From the cell containing the given text, extract its center point as (X, Y) coordinate. 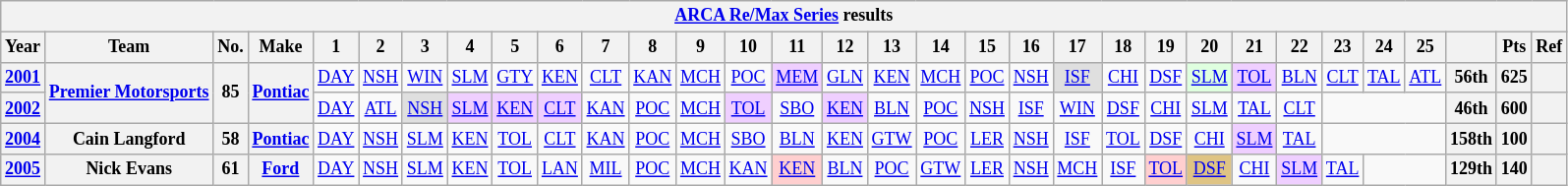
7 (606, 47)
13 (892, 47)
158th (1472, 138)
21 (1254, 47)
19 (1166, 47)
100 (1514, 138)
22 (1300, 47)
9 (701, 47)
4 (470, 47)
8 (653, 47)
85 (230, 93)
Ford (281, 169)
10 (748, 47)
2001 (24, 77)
Make (281, 47)
24 (1384, 47)
25 (1425, 47)
46th (1472, 108)
Ref (1549, 47)
23 (1342, 47)
11 (797, 47)
2005 (24, 169)
56th (1472, 77)
MEM (797, 77)
3 (425, 47)
2002 (24, 108)
16 (1030, 47)
15 (987, 47)
58 (230, 138)
129th (1472, 169)
2 (381, 47)
625 (1514, 77)
20 (1209, 47)
12 (845, 47)
ARCA Re/Max Series results (784, 16)
6 (560, 47)
Pts (1514, 47)
LAN (560, 169)
2004 (24, 138)
Cain Langford (128, 138)
No. (230, 47)
1 (336, 47)
14 (941, 47)
Nick Evans (128, 169)
GLN (845, 77)
GTY (515, 77)
MIL (606, 169)
Team (128, 47)
140 (1514, 169)
17 (1077, 47)
600 (1514, 108)
61 (230, 169)
18 (1123, 47)
Year (24, 47)
5 (515, 47)
Premier Motorsports (128, 93)
